Return the (x, y) coordinate for the center point of the cell that contains the specified text.  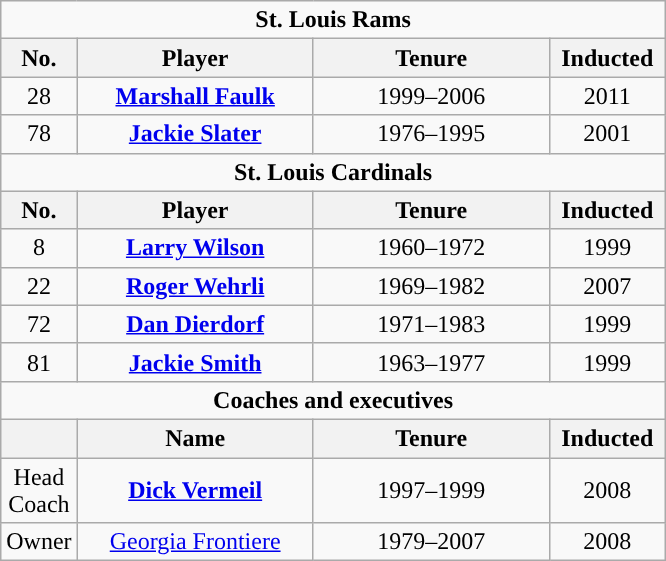
1963–1977 (431, 362)
2011 (607, 96)
1969–1982 (431, 286)
2007 (607, 286)
Coaches and executives (334, 400)
1960–1972 (431, 248)
Dan Dierdorf (195, 324)
1997–1999 (431, 490)
Name (195, 438)
1999–2006 (431, 96)
22 (39, 286)
28 (39, 96)
Georgia Frontiere (195, 542)
Jackie Smith (195, 362)
1979–2007 (431, 542)
Larry Wilson (195, 248)
Head Coach (39, 490)
Jackie Slater (195, 134)
78 (39, 134)
1971–1983 (431, 324)
Owner (39, 542)
8 (39, 248)
2001 (607, 134)
Marshall Faulk (195, 96)
81 (39, 362)
St. Louis Cardinals (334, 172)
Dick Vermeil (195, 490)
St. Louis Rams (334, 20)
72 (39, 324)
1976–1995 (431, 134)
Roger Wehrli (195, 286)
